Locate the cell with the specified text and output its (x, y) center coordinate. 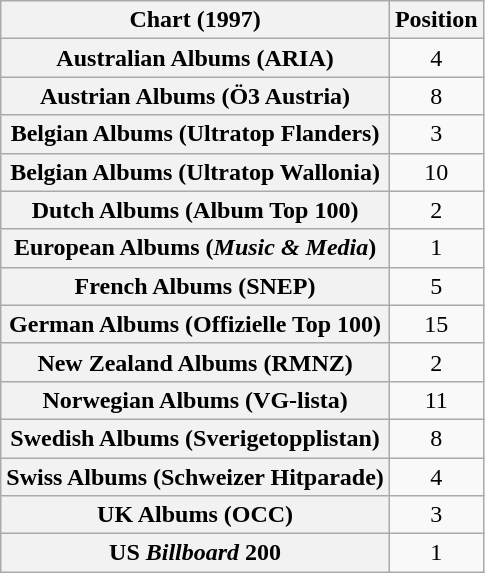
Belgian Albums (Ultratop Flanders) (196, 134)
German Albums (Offizielle Top 100) (196, 324)
5 (436, 286)
15 (436, 324)
US Billboard 200 (196, 553)
French Albums (SNEP) (196, 286)
11 (436, 400)
Dutch Albums (Album Top 100) (196, 210)
Swiss Albums (Schweizer Hitparade) (196, 477)
10 (436, 172)
Norwegian Albums (VG-lista) (196, 400)
Austrian Albums (Ö3 Austria) (196, 96)
Australian Albums (ARIA) (196, 58)
Chart (1997) (196, 20)
Belgian Albums (Ultratop Wallonia) (196, 172)
Swedish Albums (Sverigetopplistan) (196, 438)
New Zealand Albums (RMNZ) (196, 362)
UK Albums (OCC) (196, 515)
Position (436, 20)
European Albums (Music & Media) (196, 248)
